From the cell containing the given text, extract its center point as (x, y) coordinate. 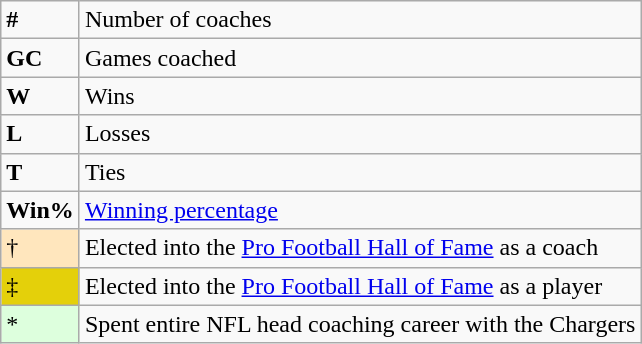
Losses (360, 134)
Elected into the Pro Football Hall of Fame as a player (360, 286)
Win% (40, 210)
Ties (360, 172)
* (40, 324)
‡ (40, 286)
# (40, 20)
Elected into the Pro Football Hall of Fame as a coach (360, 248)
† (40, 248)
Wins (360, 96)
Winning percentage (360, 210)
L (40, 134)
Spent entire NFL head coaching career with the Chargers (360, 324)
Games coached (360, 58)
Number of coaches (360, 20)
T (40, 172)
GC (40, 58)
W (40, 96)
